Return the (X, Y) coordinate for the center point of the cell that contains the specified text.  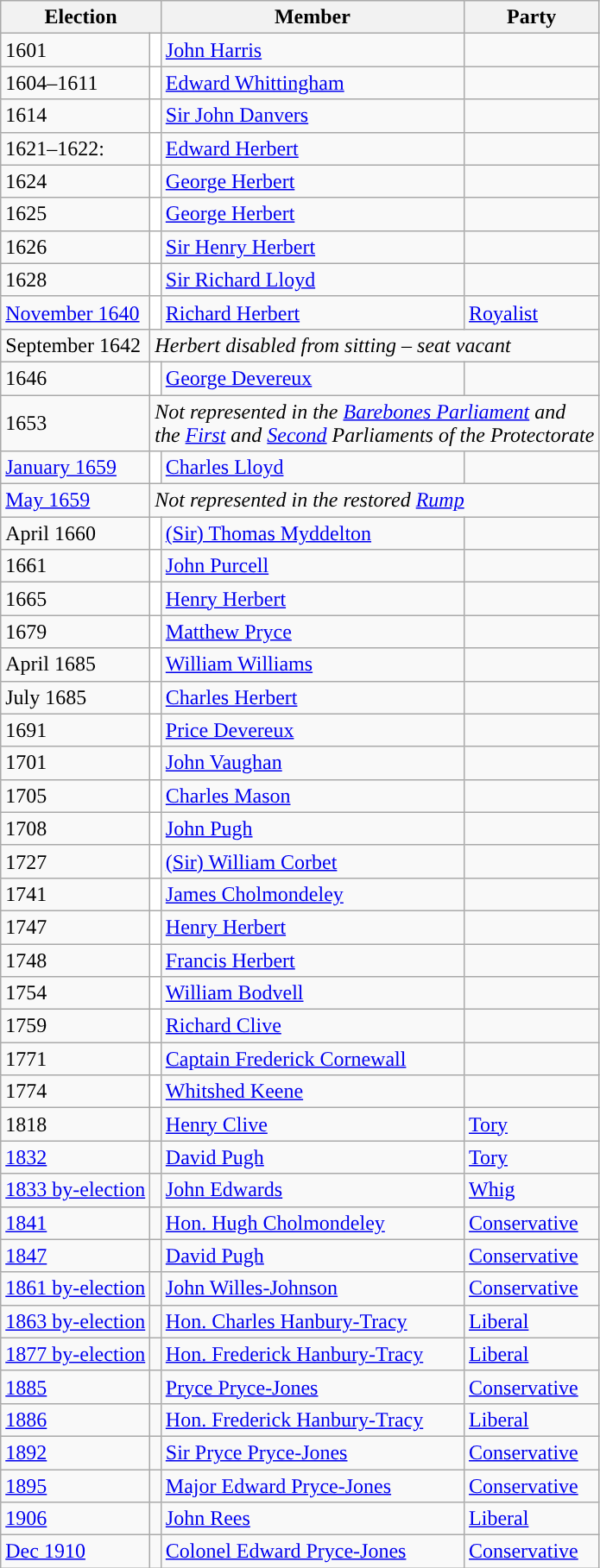
1833 by-election (76, 1190)
1679 (76, 632)
Hon. Charles Hanbury-Tracy (313, 1321)
May 1659 (76, 501)
1771 (76, 1059)
Not represented in the Barebones Parliament and the First and Second Parliaments of the Protectorate (375, 423)
November 1640 (76, 312)
Richard Herbert (313, 312)
Sir John Danvers (313, 116)
1841 (76, 1223)
(Sir) William Corbet (313, 861)
1748 (76, 960)
Matthew Pryce (313, 632)
Sir Henry Herbert (313, 247)
Dec 1910 (76, 1552)
1759 (76, 1026)
William Williams (313, 664)
Edward Herbert (313, 148)
Francis Herbert (313, 960)
Richard Clive (313, 1026)
1861 by-election (76, 1288)
John Willes-Johnson (313, 1288)
Royalist (532, 312)
Pryce Pryce-Jones (313, 1387)
1895 (76, 1485)
Herbert disabled from sitting – seat vacant (375, 345)
1847 (76, 1256)
Henry Clive (313, 1124)
John Purcell (313, 566)
John Edwards (313, 1190)
1624 (76, 181)
William Bodvell (313, 993)
1604–1611 (76, 83)
Edward Whittingham (313, 83)
Party (532, 17)
Charles Lloyd (313, 468)
1754 (76, 993)
Whig (532, 1190)
Price Devereux (313, 730)
Major Edward Pryce-Jones (313, 1485)
1701 (76, 763)
1727 (76, 861)
1621–1622: (76, 148)
1691 (76, 730)
Sir Richard Lloyd (313, 280)
John Vaughan (313, 763)
Captain Frederick Cornewall (313, 1059)
1885 (76, 1387)
1601 (76, 50)
George Devereux (313, 378)
Not represented in the restored Rump (375, 501)
Whitshed Keene (313, 1092)
1863 by-election (76, 1321)
(Sir) Thomas Myddelton (313, 533)
1886 (76, 1420)
1818 (76, 1124)
Hon. Hugh Cholmondeley (313, 1223)
Charles Herbert (313, 697)
September 1642 (76, 345)
John Rees (313, 1519)
1625 (76, 214)
1877 by-election (76, 1354)
John Harris (313, 50)
1646 (76, 378)
Member (313, 17)
1661 (76, 566)
1747 (76, 927)
1626 (76, 247)
Election (81, 17)
John Pugh (313, 828)
1614 (76, 116)
1906 (76, 1519)
1653 (76, 423)
July 1685 (76, 697)
Charles Mason (313, 796)
1708 (76, 828)
April 1685 (76, 664)
1892 (76, 1452)
1741 (76, 894)
April 1660 (76, 533)
January 1659 (76, 468)
Sir Pryce Pryce-Jones (313, 1452)
James Cholmondeley (313, 894)
1628 (76, 280)
1774 (76, 1092)
1832 (76, 1157)
Colonel Edward Pryce-Jones (313, 1552)
1665 (76, 599)
1705 (76, 796)
